For the text-containing cell, return its midpoint in (x, y) coordinate format. 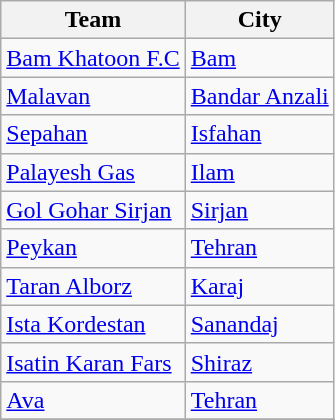
Peykan (93, 248)
Ava (93, 400)
Malavan (93, 96)
Bandar Anzali (260, 96)
Karaj (260, 286)
Isfahan (260, 134)
Taran Alborz (93, 286)
Ilam (260, 172)
Bam (260, 58)
Sepahan (93, 134)
Gol Gohar Sirjan (93, 210)
Sirjan (260, 210)
Palayesh Gas (93, 172)
Ista Kordestan (93, 324)
Shiraz (260, 362)
Team (93, 20)
Isatin Karan Fars (93, 362)
Sanandaj (260, 324)
Bam Khatoon F.C (93, 58)
City (260, 20)
